Scan for the cell matching the given text and deliver its [x, y] coordinate at center. 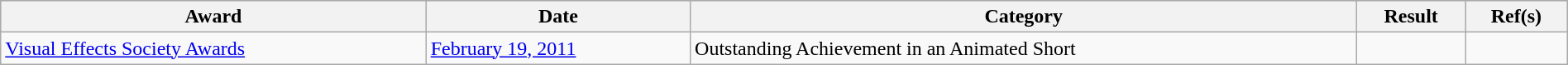
Category [1024, 17]
Date [557, 17]
Award [213, 17]
Outstanding Achievement in an Animated Short [1024, 48]
Visual Effects Society Awards [213, 48]
Ref(s) [1517, 17]
Result [1411, 17]
February 19, 2011 [557, 48]
